Return the (x, y) coordinate for the center point of the cell that contains the specified text.  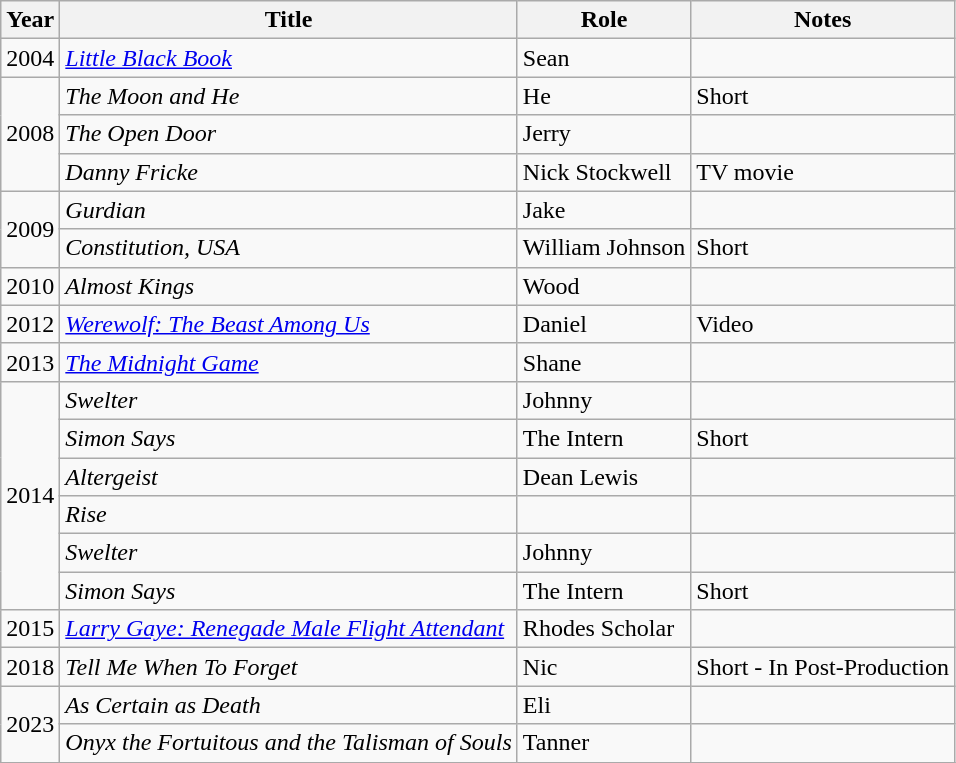
Notes (823, 20)
2015 (30, 629)
2012 (30, 324)
Almost Kings (289, 286)
The Moon and He (289, 96)
Larry Gaye: Renegade Male Flight Attendant (289, 629)
The Midnight Game (289, 362)
William Johnson (604, 248)
2018 (30, 667)
Sean (604, 58)
2023 (30, 724)
The Open Door (289, 134)
Wood (604, 286)
Danny Fricke (289, 172)
Little Black Book (289, 58)
Rhodes Scholar (604, 629)
Tell Me When To Forget (289, 667)
2004 (30, 58)
Nic (604, 667)
Title (289, 20)
Onyx the Fortuitous and the Talisman of Souls (289, 743)
2009 (30, 229)
Year (30, 20)
He (604, 96)
Role (604, 20)
Eli (604, 705)
2014 (30, 495)
Video (823, 324)
Shane (604, 362)
Constitution, USA (289, 248)
2008 (30, 134)
Werewolf: The Beast Among Us (289, 324)
Jerry (604, 134)
Nick Stockwell (604, 172)
Gurdian (289, 210)
TV movie (823, 172)
As Certain as Death (289, 705)
Altergeist (289, 477)
Dean Lewis (604, 477)
Tanner (604, 743)
Short - In Post-Production (823, 667)
2013 (30, 362)
Jake (604, 210)
Rise (289, 515)
Daniel (604, 324)
2010 (30, 286)
